Pinpoint the cell where the given text exists, returning its (X, Y) midpoint coordinate. 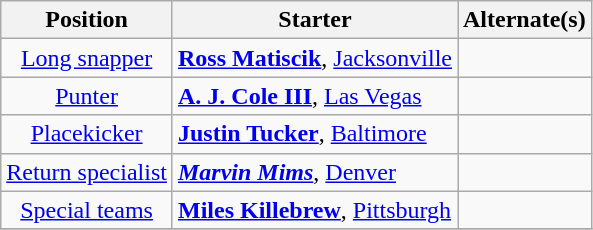
Position (87, 20)
Alternate(s) (525, 20)
Starter (314, 20)
Marvin Mims, Denver (314, 172)
Special teams (87, 210)
Return specialist (87, 172)
Placekicker (87, 134)
Punter (87, 96)
Justin Tucker, Baltimore (314, 134)
Long snapper (87, 58)
Ross Matiscik, Jacksonville (314, 58)
Miles Killebrew, Pittsburgh (314, 210)
A. J. Cole III, Las Vegas (314, 96)
